Detect which cell encompasses the target text, then output its [X, Y] center coordinate. 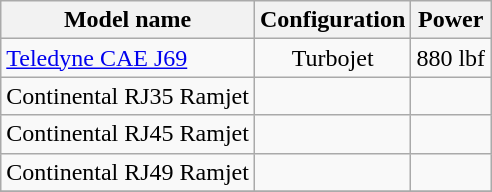
880 lbf [451, 58]
Power [451, 20]
Configuration [332, 20]
Continental RJ45 Ramjet [128, 134]
Model name [128, 20]
Continental RJ35 Ramjet [128, 96]
Turbojet [332, 58]
Teledyne CAE J69 [128, 58]
Continental RJ49 Ramjet [128, 172]
